Search for the cell housing the specified text and yield its (x, y) center coordinate. 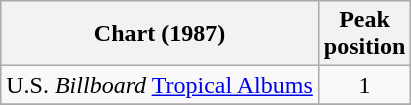
U.S. Billboard Tropical Albums (160, 85)
Peakposition (364, 34)
Chart (1987) (160, 34)
1 (364, 85)
